Search for the cell housing the specified text and yield its (X, Y) center coordinate. 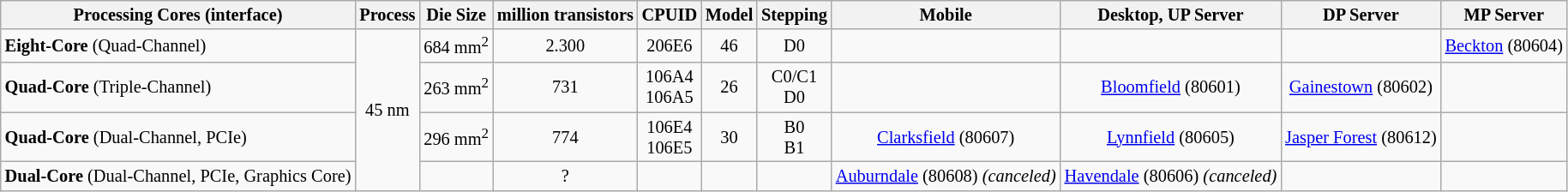
Bloomfield (80601) (1171, 87)
2.300 (566, 46)
46 (729, 46)
Beckton (80604) (1504, 46)
Quad-Core (Triple-Channel) (178, 87)
DP Server (1361, 15)
Jasper Forest (80612) (1361, 137)
CPUID (670, 15)
106E4106E5 (670, 137)
million transistors (566, 15)
B0B1 (794, 137)
C0/C1D0 (794, 87)
30 (729, 137)
774 (566, 137)
Havendale (80606) (canceled) (1171, 176)
Die Size (456, 15)
684 mm2 (456, 46)
Clarksfield (80607) (946, 137)
Eight-Core (Quad-Channel) (178, 46)
D0 (794, 46)
263 mm2 (456, 87)
Desktop, UP Server (1171, 15)
Lynnfield (80605) (1171, 137)
? (566, 176)
Dual-Core (Dual-Channel, PCIe, Graphics Core) (178, 176)
Gainestown (80602) (1361, 87)
Mobile (946, 15)
296 mm2 (456, 137)
Auburndale (80608) (canceled) (946, 176)
206E6 (670, 46)
Process (387, 15)
45 nm (387, 110)
Processing Cores (interface) (178, 15)
Quad-Core (Dual-Channel, PCIe) (178, 137)
Model (729, 15)
Stepping (794, 15)
26 (729, 87)
731 (566, 87)
106A4106A5 (670, 87)
MP Server (1504, 15)
